Scan for the cell matching the given text and deliver its [X, Y] coordinate at center. 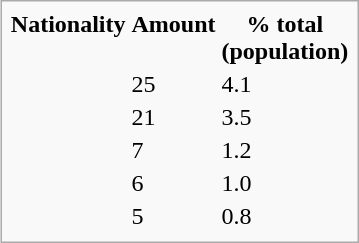
1.2 [285, 150]
7 [174, 150]
25 [174, 84]
4.1 [285, 84]
Nationality [68, 38]
1.0 [285, 183]
0.8 [285, 216]
6 [174, 183]
Amount [174, 38]
5 [174, 216]
3.5 [285, 117]
21 [174, 117]
% total(population) [285, 38]
